Detect which cell encompasses the target text, then output its [X, Y] center coordinate. 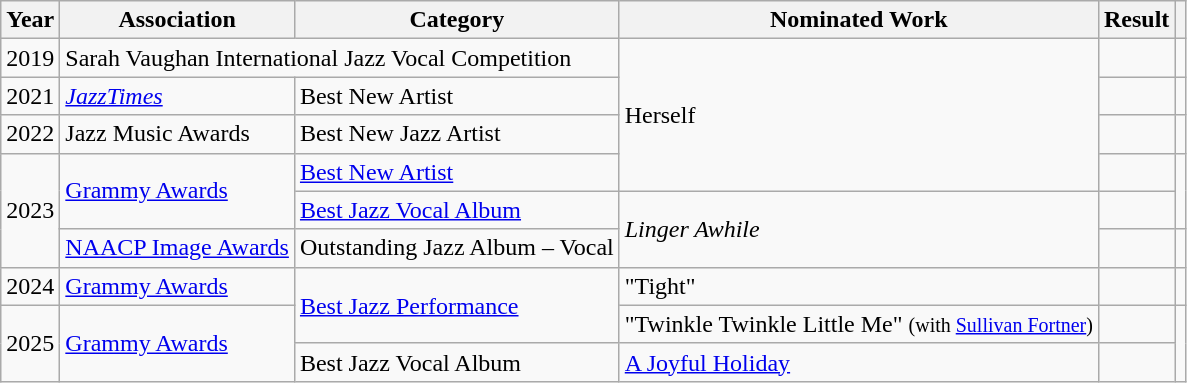
"Twinkle Twinkle Little Me" (with Sullivan Fortner) [858, 324]
Nominated Work [858, 20]
2022 [30, 134]
Outstanding Jazz Album – Vocal [456, 248]
Herself [858, 115]
Sarah Vaughan International Jazz Vocal Competition [340, 58]
Result [1136, 20]
Best New Jazz Artist [456, 134]
Category [456, 20]
Association [178, 20]
2024 [30, 286]
Jazz Music Awards [178, 134]
JazzTimes [178, 96]
NAACP Image Awards [178, 248]
A Joyful Holiday [858, 362]
2025 [30, 343]
Best Jazz Performance [456, 305]
2021 [30, 96]
2019 [30, 58]
"Tight" [858, 286]
2023 [30, 210]
Year [30, 20]
Linger Awhile [858, 229]
